Locate the cell with the specified text and output its [x, y] center coordinate. 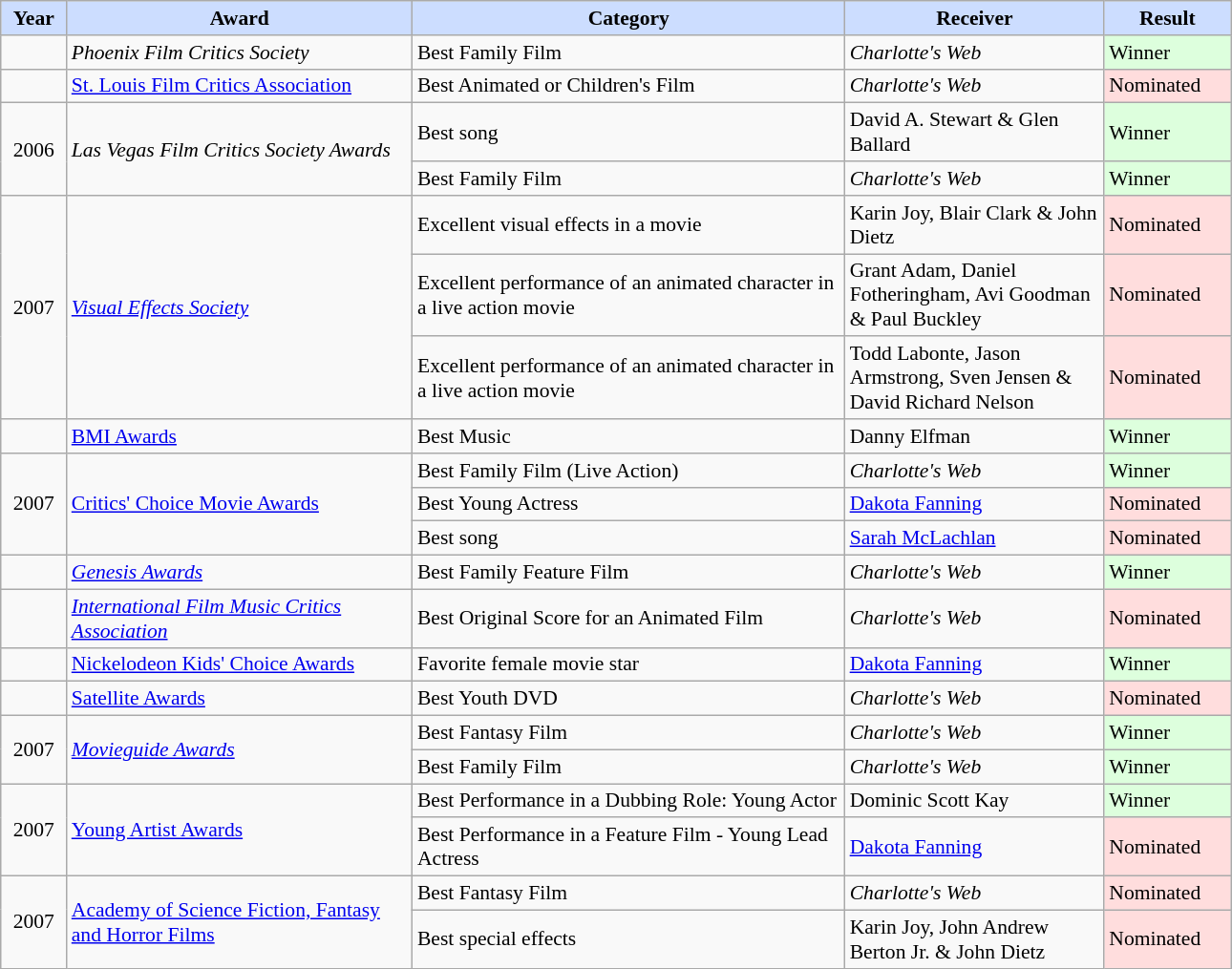
Result [1167, 18]
Best special effects [628, 939]
Danny Elfman [975, 436]
Visual Effects Society [240, 307]
St. Louis Film Critics Association [240, 86]
Best Young Actress [628, 504]
Best Performance in a Feature Film - Young Lead Actress [628, 848]
Todd Labonte, Jason Armstrong, Sven Jensen & David Richard Nelson [975, 378]
Movieguide Awards [240, 750]
Best Original Score for an Animated Film [628, 619]
Best Performance in a Dubbing Role: Young Actor [628, 801]
Best Youth DVD [628, 699]
Best Family Film (Live Action) [628, 471]
Receiver [975, 18]
Nickelodeon Kids' Choice Awards [240, 664]
Phoenix Film Critics Society [240, 53]
Satellite Awards [240, 699]
Year [34, 18]
David A. Stewart & Glen Ballard [975, 132]
Las Vegas Film Critics Society Awards [240, 149]
Young Artist Awards [240, 831]
Karin Joy, Blair Clark & John Dietz [975, 225]
Sarah McLachlan [975, 538]
Karin Joy, John Andrew Berton Jr. & John Dietz [975, 939]
2006 [34, 149]
Best Music [628, 436]
Best Family Feature Film [628, 573]
Favorite female movie star [628, 664]
Dominic Scott Kay [975, 801]
Best Animated or Children's Film [628, 86]
Category [628, 18]
Grant Adam, Daniel Fotheringham, Avi Goodman & Paul Buckley [975, 296]
Excellent visual effects in a movie [628, 225]
Academy of Science Fiction, Fantasy and Horror Films [240, 922]
Genesis Awards [240, 573]
Award [240, 18]
Critics' Choice Movie Awards [240, 504]
International Film Music Critics Association [240, 619]
BMI Awards [240, 436]
